Return [X, Y] of the center of cell containing provided text 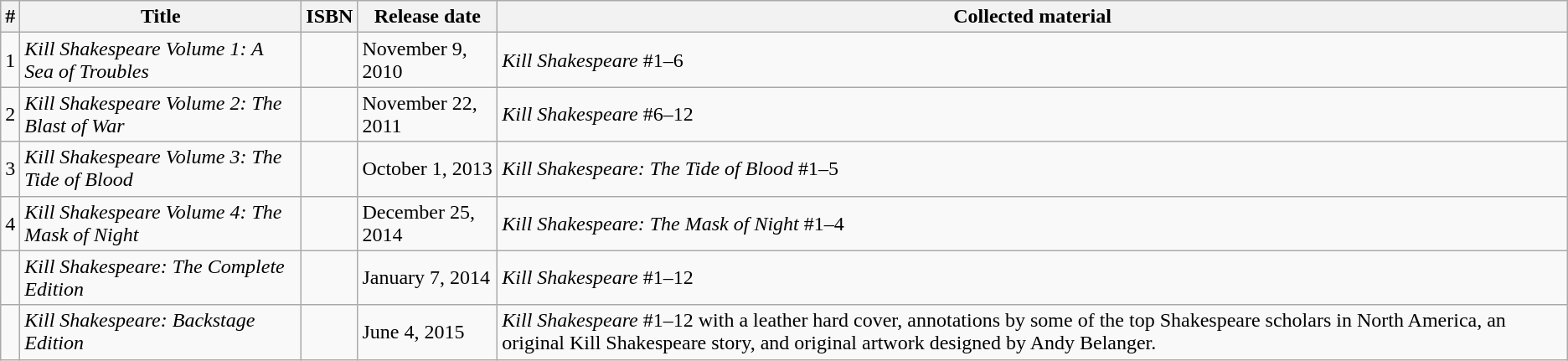
3 [10, 169]
Kill Shakespeare Volume 1: A Sea of Troubles [161, 60]
December 25, 2014 [427, 223]
2 [10, 114]
November 22, 2011 [427, 114]
Collected material [1032, 17]
Kill Shakespeare Volume 4: The Mask of Night [161, 223]
4 [10, 223]
Title [161, 17]
Kill Shakespeare #1–12 [1032, 278]
1 [10, 60]
Kill Shakespeare Volume 2: The Blast of War [161, 114]
Kill Shakespeare: The Tide of Blood #1–5 [1032, 169]
Release date [427, 17]
Kill Shakespeare #1–6 [1032, 60]
Kill Shakespeare Volume 3: The Tide of Blood [161, 169]
Kill Shakespeare: The Mask of Night #1–4 [1032, 223]
Kill Shakespeare: The Complete Edition [161, 278]
November 9, 2010 [427, 60]
June 4, 2015 [427, 332]
Kill Shakespeare #6–12 [1032, 114]
Kill Shakespeare: Backstage Edition [161, 332]
# [10, 17]
October 1, 2013 [427, 169]
January 7, 2014 [427, 278]
ISBN [330, 17]
